Pinpoint the cell where the given text exists, returning its [X, Y] midpoint coordinate. 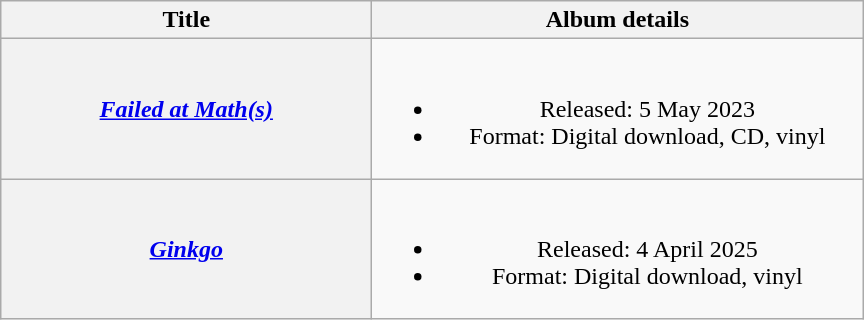
Album details [618, 20]
Released: 4 April 2025Format: Digital download, vinyl [618, 249]
Title [186, 20]
Released: 5 May 2023Format: Digital download, CD, vinyl [618, 109]
Ginkgo [186, 249]
Failed at Math(s) [186, 109]
